Provide the (x, y) coordinate of the cell's center where the given text is located.  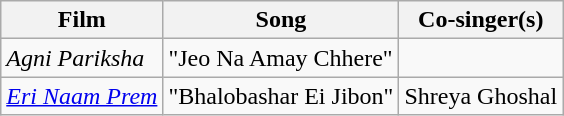
Shreya Ghoshal (481, 96)
"Jeo Na Amay Chhere" (281, 58)
Song (281, 20)
Eri Naam Prem (82, 96)
"Bhalobashar Ei Jibon" (281, 96)
Co-singer(s) (481, 20)
Film (82, 20)
Agni Pariksha (82, 58)
